Extract the [X, Y] coordinate from the center of the cell holding the provided text.  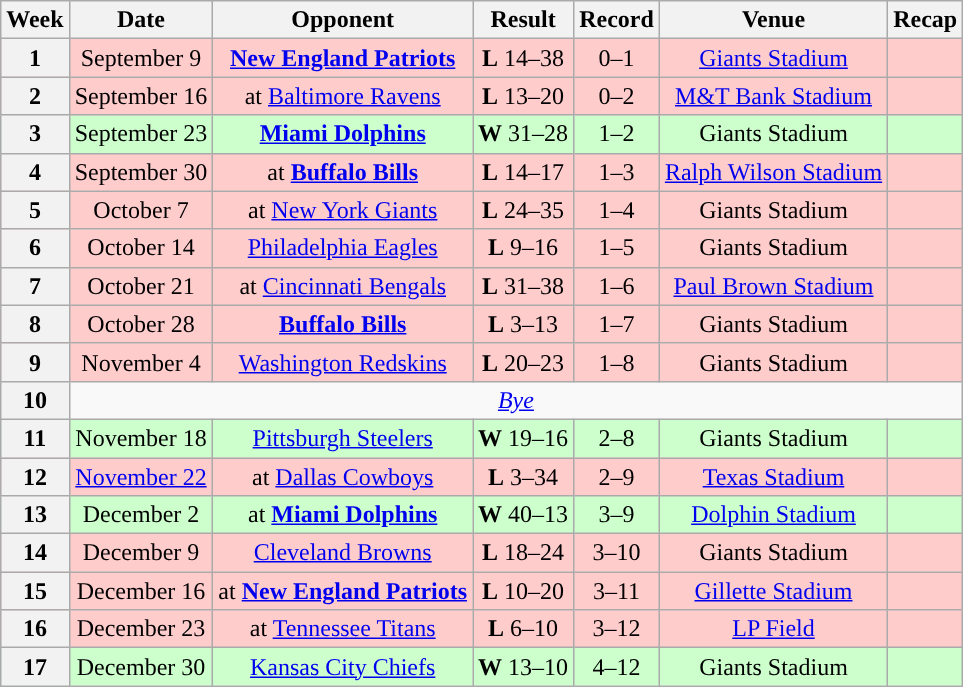
L 31–38 [524, 286]
L 20–23 [524, 362]
Venue [773, 20]
L 18–24 [524, 553]
1–6 [617, 286]
3–10 [617, 553]
11 [35, 438]
2 [35, 96]
Washington Redskins [343, 362]
September 30 [141, 172]
1–3 [617, 172]
at New England Patriots [343, 591]
12 [35, 477]
Bye [516, 400]
13 [35, 515]
October 28 [141, 324]
at Tennessee Titans [343, 629]
Ralph Wilson Stadium [773, 172]
Philadelphia Eagles [343, 248]
December 9 [141, 553]
W 31–28 [524, 134]
1–8 [617, 362]
17 [35, 667]
Date [141, 20]
M&T Bank Stadium [773, 96]
at Dallas Cowboys [343, 477]
15 [35, 591]
Pittsburgh Steelers [343, 438]
10 [35, 400]
5 [35, 210]
December 2 [141, 515]
W 40–13 [524, 515]
4 [35, 172]
0–1 [617, 58]
Week [35, 20]
September 23 [141, 134]
at Cincinnati Bengals [343, 286]
L 3–34 [524, 477]
L 9–16 [524, 248]
1–5 [617, 248]
6 [35, 248]
November 4 [141, 362]
8 [35, 324]
3 [35, 134]
L 14–38 [524, 58]
Dolphin Stadium [773, 515]
2–8 [617, 438]
3–9 [617, 515]
L 14–17 [524, 172]
3–11 [617, 591]
November 18 [141, 438]
9 [35, 362]
Texas Stadium [773, 477]
October 7 [141, 210]
September 16 [141, 96]
Recap [926, 20]
December 23 [141, 629]
W 19–16 [524, 438]
L 13–20 [524, 96]
L 3–13 [524, 324]
1–2 [617, 134]
14 [35, 553]
December 30 [141, 667]
December 16 [141, 591]
7 [35, 286]
at Miami Dolphins [343, 515]
October 14 [141, 248]
4–12 [617, 667]
1 [35, 58]
Result [524, 20]
Record [617, 20]
Opponent [343, 20]
November 22 [141, 477]
16 [35, 629]
New England Patriots [343, 58]
Cleveland Browns [343, 553]
Paul Brown Stadium [773, 286]
3–12 [617, 629]
Miami Dolphins [343, 134]
September 9 [141, 58]
W 13–10 [524, 667]
Buffalo Bills [343, 324]
at New York Giants [343, 210]
0–2 [617, 96]
Kansas City Chiefs [343, 667]
1–7 [617, 324]
1–4 [617, 210]
at Buffalo Bills [343, 172]
LP Field [773, 629]
2–9 [617, 477]
L 24–35 [524, 210]
Gillette Stadium [773, 591]
at Baltimore Ravens [343, 96]
October 21 [141, 286]
L 10–20 [524, 591]
L 6–10 [524, 629]
